Locate the cell with the specified text and output its [x, y] center coordinate. 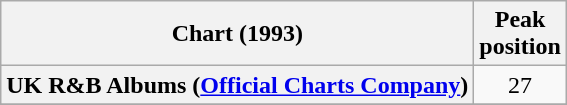
27 [520, 85]
Peakposition [520, 34]
UK R&B Albums (Official Charts Company) [238, 85]
Chart (1993) [238, 34]
